Find where the given text appears and provide that cell's center as (X, Y) coordinate. 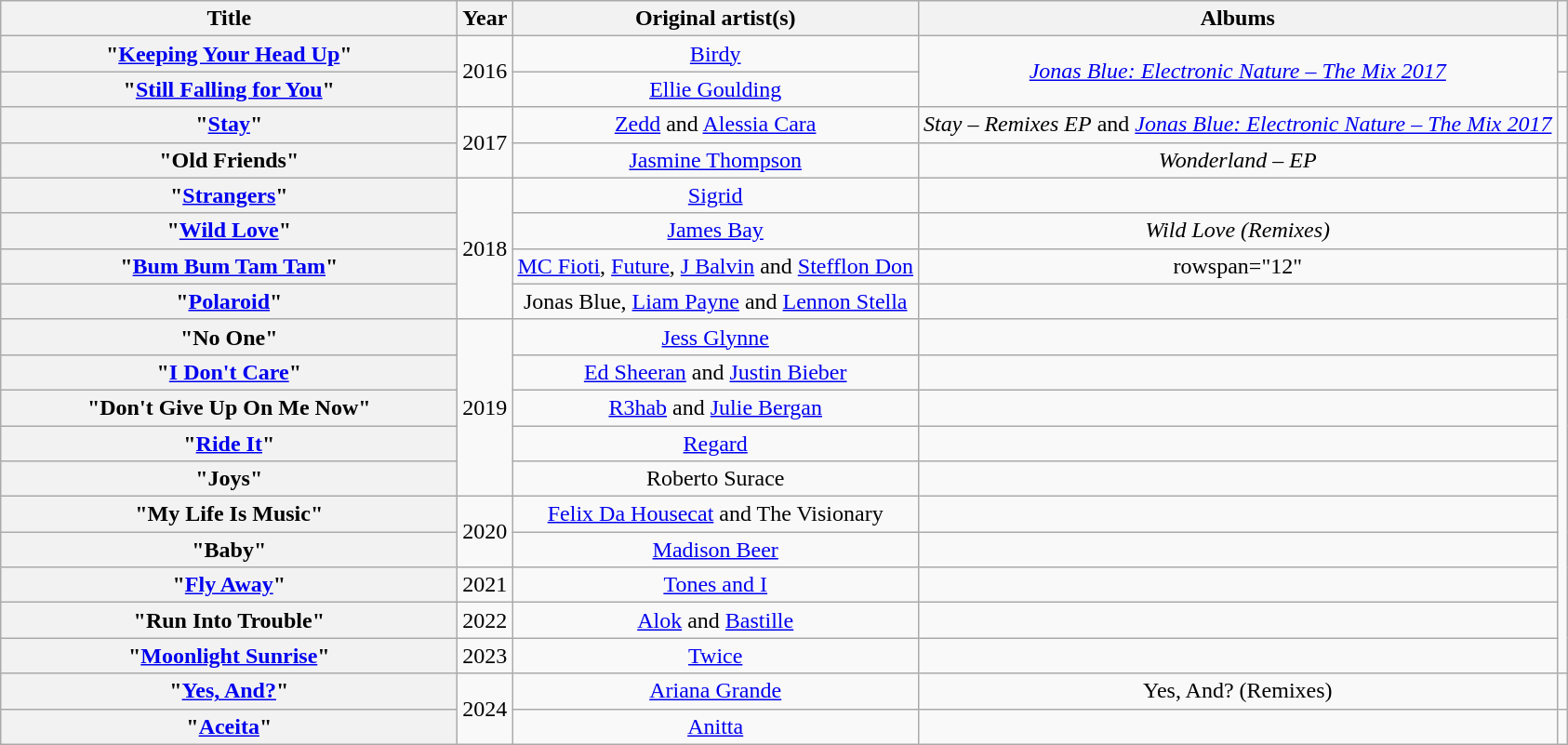
Ed Sheeran and Justin Bieber (716, 372)
R3hab and Julie Bergan (716, 407)
2021 (485, 585)
Yes, And? (Remixes) (1238, 691)
"Polaroid" (229, 301)
"Old Friends" (229, 160)
2016 (485, 72)
2019 (485, 407)
Original artist(s) (716, 19)
"Yes, And?" (229, 691)
"Stay" (229, 125)
"Ride It" (229, 444)
Zedd and Alessia Cara (716, 125)
Anitta (716, 726)
"Fly Away" (229, 585)
Albums (1238, 19)
Madison Beer (716, 550)
Year (485, 19)
Birdy (716, 54)
Wonderland – EP (1238, 160)
2017 (485, 142)
Jonas Blue, Liam Payne and Lennon Stella (716, 301)
"Still Falling for You" (229, 89)
Wild Love (Remixes) (1238, 231)
Jasmine Thompson (716, 160)
2018 (485, 248)
Stay – Remixes EP and Jonas Blue: Electronic Nature – The Mix 2017 (1238, 125)
Roberto Surace (716, 479)
"Don't Give Up On Me Now" (229, 407)
Ellie Goulding (716, 89)
2024 (485, 709)
Tones and I (716, 585)
James Bay (716, 231)
rowspan="12" (1238, 266)
"Aceita" (229, 726)
"I Don't Care" (229, 372)
"Wild Love" (229, 231)
"No One" (229, 337)
"Baby" (229, 550)
"Strangers" (229, 195)
"Run Into Trouble" (229, 620)
Title (229, 19)
"Joys" (229, 479)
Regard (716, 444)
2020 (485, 532)
"Moonlight Sunrise" (229, 656)
Felix Da Housecat and The Visionary (716, 514)
Twice (716, 656)
"Bum Bum Tam Tam" (229, 266)
Ariana Grande (716, 691)
2022 (485, 620)
Sigrid (716, 195)
"My Life Is Music" (229, 514)
Jess Glynne (716, 337)
MC Fioti, Future, J Balvin and Stefflon Don (716, 266)
2023 (485, 656)
"Keeping Your Head Up" (229, 54)
Jonas Blue: Electronic Nature – The Mix 2017 (1238, 72)
Alok and Bastille (716, 620)
